Detect which cell encompasses the target text, then output its (x, y) center coordinate. 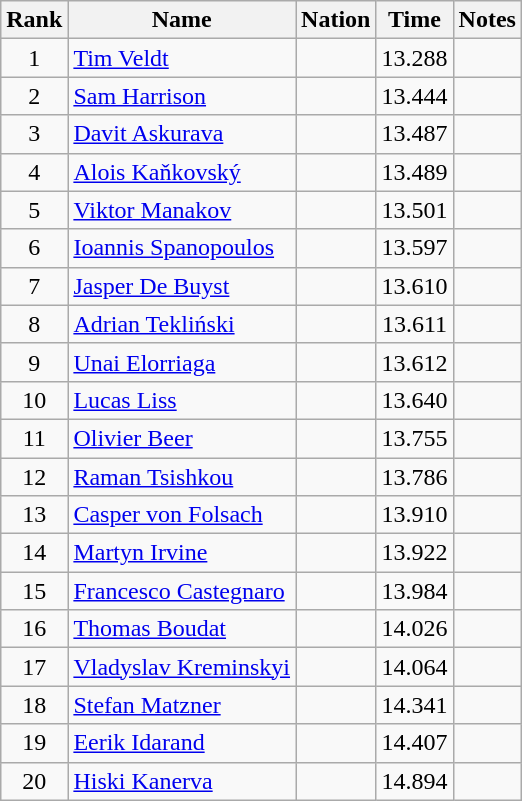
12 (34, 477)
Vladyslav Kreminskyi (182, 667)
14.894 (414, 781)
15 (34, 591)
14.064 (414, 667)
Notes (487, 20)
13.922 (414, 553)
13.611 (414, 324)
13.501 (414, 210)
7 (34, 286)
4 (34, 172)
Ioannis Spanopoulos (182, 248)
8 (34, 324)
Rank (34, 20)
14.026 (414, 629)
19 (34, 743)
Thomas Boudat (182, 629)
13.910 (414, 515)
Unai Elorriaga (182, 362)
13.288 (414, 58)
Tim Veldt (182, 58)
13.755 (414, 438)
13.489 (414, 172)
Raman Tsishkou (182, 477)
1 (34, 58)
13.597 (414, 248)
9 (34, 362)
6 (34, 248)
17 (34, 667)
14.407 (414, 743)
Nation (336, 20)
13.612 (414, 362)
Time (414, 20)
Adrian Tekliński (182, 324)
Olivier Beer (182, 438)
13.610 (414, 286)
13.640 (414, 400)
11 (34, 438)
3 (34, 134)
13.984 (414, 591)
2 (34, 96)
16 (34, 629)
Davit Askurava (182, 134)
Martyn Irvine (182, 553)
Name (182, 20)
20 (34, 781)
Eerik Idarand (182, 743)
Sam Harrison (182, 96)
5 (34, 210)
14 (34, 553)
Hiski Kanerva (182, 781)
10 (34, 400)
Alois Kaňkovský (182, 172)
14.341 (414, 705)
18 (34, 705)
Francesco Castegnaro (182, 591)
Viktor Manakov (182, 210)
Casper von Folsach (182, 515)
13.786 (414, 477)
13.444 (414, 96)
13.487 (414, 134)
Jasper De Buyst (182, 286)
Stefan Matzner (182, 705)
Lucas Liss (182, 400)
13 (34, 515)
